From the cell containing the given text, extract its center point as [X, Y] coordinate. 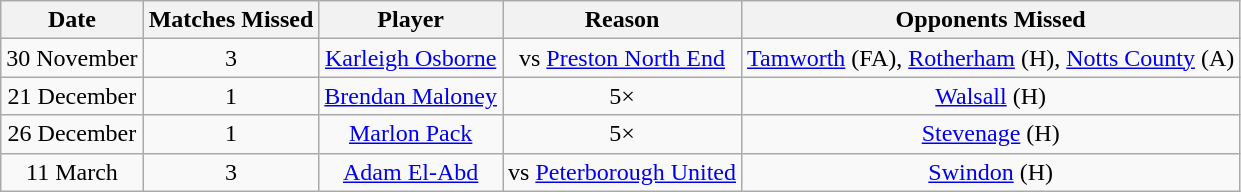
Marlon Pack [411, 134]
Karleigh Osborne [411, 58]
Walsall (H) [991, 96]
30 November [72, 58]
Reason [622, 20]
Tamworth (FA), Rotherham (H), Notts County (A) [991, 58]
Swindon (H) [991, 172]
21 December [72, 96]
Brendan Maloney [411, 96]
Date [72, 20]
Stevenage (H) [991, 134]
26 December [72, 134]
Opponents Missed [991, 20]
11 March [72, 172]
Matches Missed [231, 20]
vs Preston North End [622, 58]
Player [411, 20]
vs Peterborough United [622, 172]
Adam El-Abd [411, 172]
